Provide the (x, y) coordinate of the cell's center where the given text is located.  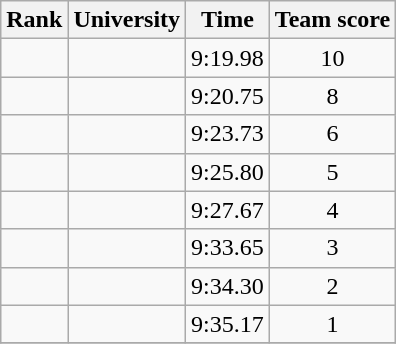
9:19.98 (228, 58)
9:33.65 (228, 248)
9:35.17 (228, 324)
2 (332, 286)
8 (332, 96)
9:25.80 (228, 172)
3 (332, 248)
1 (332, 324)
5 (332, 172)
9:23.73 (228, 134)
9:34.30 (228, 286)
Time (228, 20)
10 (332, 58)
University (127, 20)
Rank (34, 20)
9:20.75 (228, 96)
4 (332, 210)
9:27.67 (228, 210)
6 (332, 134)
Team score (332, 20)
